Scan for the cell matching the given text and deliver its [x, y] coordinate at center. 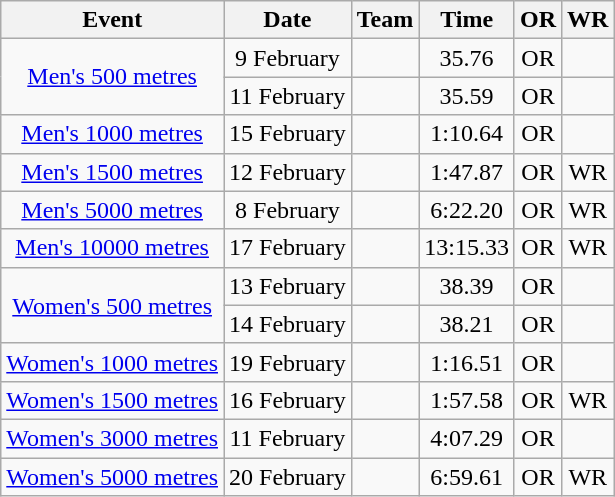
1:16.51 [467, 362]
Women's 500 metres [112, 305]
1:57.58 [467, 400]
14 February [288, 324]
1:47.87 [467, 172]
6:59.61 [467, 477]
Women's 1500 metres [112, 400]
15 February [288, 134]
13:15.33 [467, 248]
Women's 1000 metres [112, 362]
35.76 [467, 58]
Men's 1000 metres [112, 134]
13 February [288, 286]
38.39 [467, 286]
17 February [288, 248]
Men's 10000 metres [112, 248]
Women's 3000 metres [112, 438]
35.59 [467, 96]
Men's 500 metres [112, 77]
1:10.64 [467, 134]
20 February [288, 477]
Women's 5000 metres [112, 477]
6:22.20 [467, 210]
19 February [288, 362]
Men's 1500 metres [112, 172]
Time [467, 20]
Team [385, 20]
8 February [288, 210]
12 February [288, 172]
Date [288, 20]
16 February [288, 400]
4:07.29 [467, 438]
Event [112, 20]
38.21 [467, 324]
Men's 5000 metres [112, 210]
9 February [288, 58]
